Capture the cell that displays the provided text and extract its [X, Y] central coordinate. 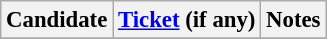
Notes [294, 20]
Candidate [57, 20]
Ticket (if any) [187, 20]
